Determine the (x, y) coordinate at the center of the cell enclosing the given text.  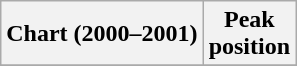
Peak position (249, 34)
Chart (2000–2001) (102, 34)
